Find where the given text appears and provide that cell's center as [x, y] coordinate. 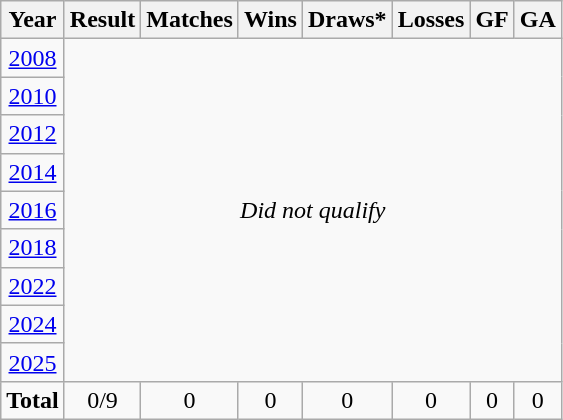
2014 [33, 172]
2016 [33, 210]
Draws* [347, 20]
Matches [190, 20]
2024 [33, 324]
Did not qualify [312, 210]
Total [33, 400]
Year [33, 20]
Wins [270, 20]
Losses [431, 20]
2022 [33, 286]
Result [102, 20]
0/9 [102, 400]
2012 [33, 134]
GA [538, 20]
2010 [33, 96]
2008 [33, 58]
GF [492, 20]
2018 [33, 248]
2025 [33, 362]
